For the text-containing cell, return its midpoint in [X, Y] coordinate format. 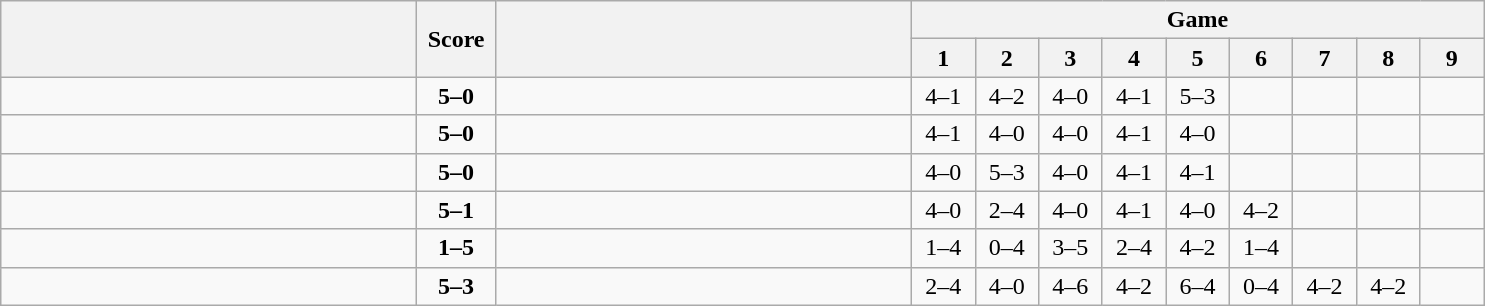
Score [456, 39]
5 [1198, 58]
3 [1071, 58]
6 [1261, 58]
1 [943, 58]
1–5 [456, 248]
7 [1325, 58]
9 [1452, 58]
8 [1388, 58]
4–6 [1071, 286]
2 [1007, 58]
5–1 [456, 210]
4 [1134, 58]
3–5 [1071, 248]
6–4 [1198, 286]
Game [1197, 20]
